Locate the cell with the specified text and output its (X, Y) center coordinate. 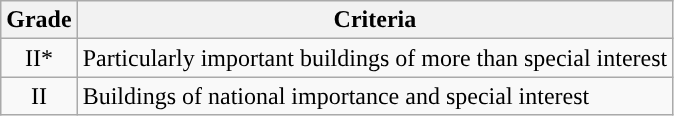
Criteria (375, 20)
Particularly important buildings of more than special interest (375, 58)
Grade (39, 20)
Buildings of national importance and special interest (375, 96)
II* (39, 58)
II (39, 96)
